From the cell containing the given text, extract its center point as (X, Y) coordinate. 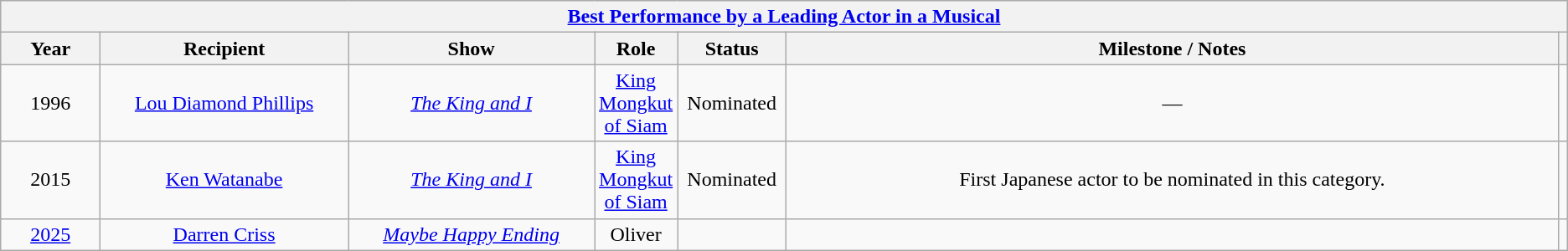
Milestone / Notes (1173, 49)
Show (472, 49)
Best Performance by a Leading Actor in a Musical (784, 17)
2025 (50, 234)
Status (732, 49)
Role (637, 49)
2015 (50, 180)
Darren Criss (224, 234)
Recipient (224, 49)
1996 (50, 103)
Lou Diamond Phillips (224, 103)
— (1173, 103)
Year (50, 49)
Maybe Happy Ending (472, 234)
Oliver (637, 234)
Ken Watanabe (224, 180)
First Japanese actor to be nominated in this category. (1173, 180)
